Find where the given text appears and provide that cell's center as (X, Y) coordinate. 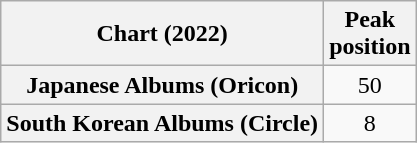
Peakposition (370, 34)
8 (370, 123)
Japanese Albums (Oricon) (162, 85)
Chart (2022) (162, 34)
50 (370, 85)
South Korean Albums (Circle) (162, 123)
